Return the (X, Y) coordinate for the center point of the cell that contains the specified text.  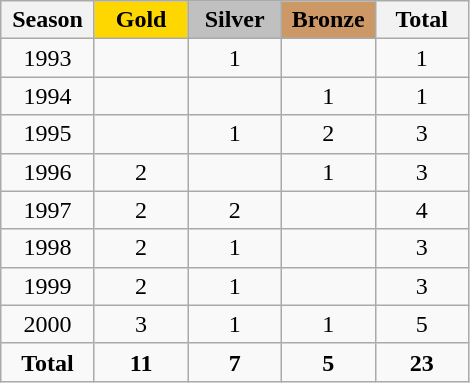
1997 (48, 210)
1993 (48, 58)
4 (422, 210)
23 (422, 362)
2000 (48, 324)
1994 (48, 96)
1998 (48, 248)
1999 (48, 286)
Silver (235, 20)
Gold (141, 20)
Season (48, 20)
Bronze (328, 20)
1996 (48, 172)
11 (141, 362)
1995 (48, 134)
7 (235, 362)
